Return the (x, y) coordinate for the center point of the cell that contains the specified text.  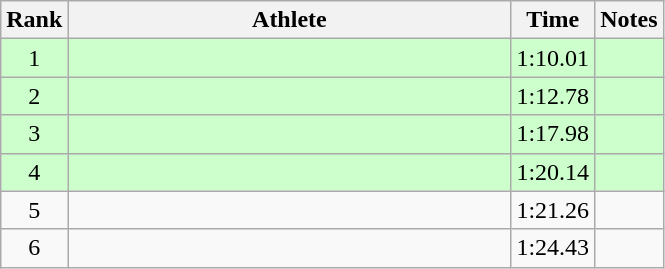
4 (34, 172)
1:10.01 (553, 58)
1:20.14 (553, 172)
1:17.98 (553, 134)
1 (34, 58)
Time (553, 20)
5 (34, 210)
Notes (629, 20)
1:24.43 (553, 248)
2 (34, 96)
1:12.78 (553, 96)
Rank (34, 20)
3 (34, 134)
Athlete (290, 20)
6 (34, 248)
1:21.26 (553, 210)
